Identify which cell holds the provided text, then report its [x, y] central coordinate. 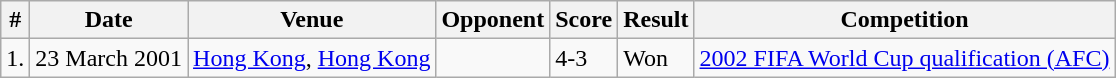
Venue [312, 20]
23 March 2001 [109, 58]
1. [16, 58]
Date [109, 20]
2002 FIFA World Cup qualification (AFC) [904, 58]
Result [656, 20]
Won [656, 58]
4-3 [584, 58]
# [16, 20]
Opponent [493, 20]
Hong Kong, Hong Kong [312, 58]
Competition [904, 20]
Score [584, 20]
